From the cell containing the given text, extract its center point as (x, y) coordinate. 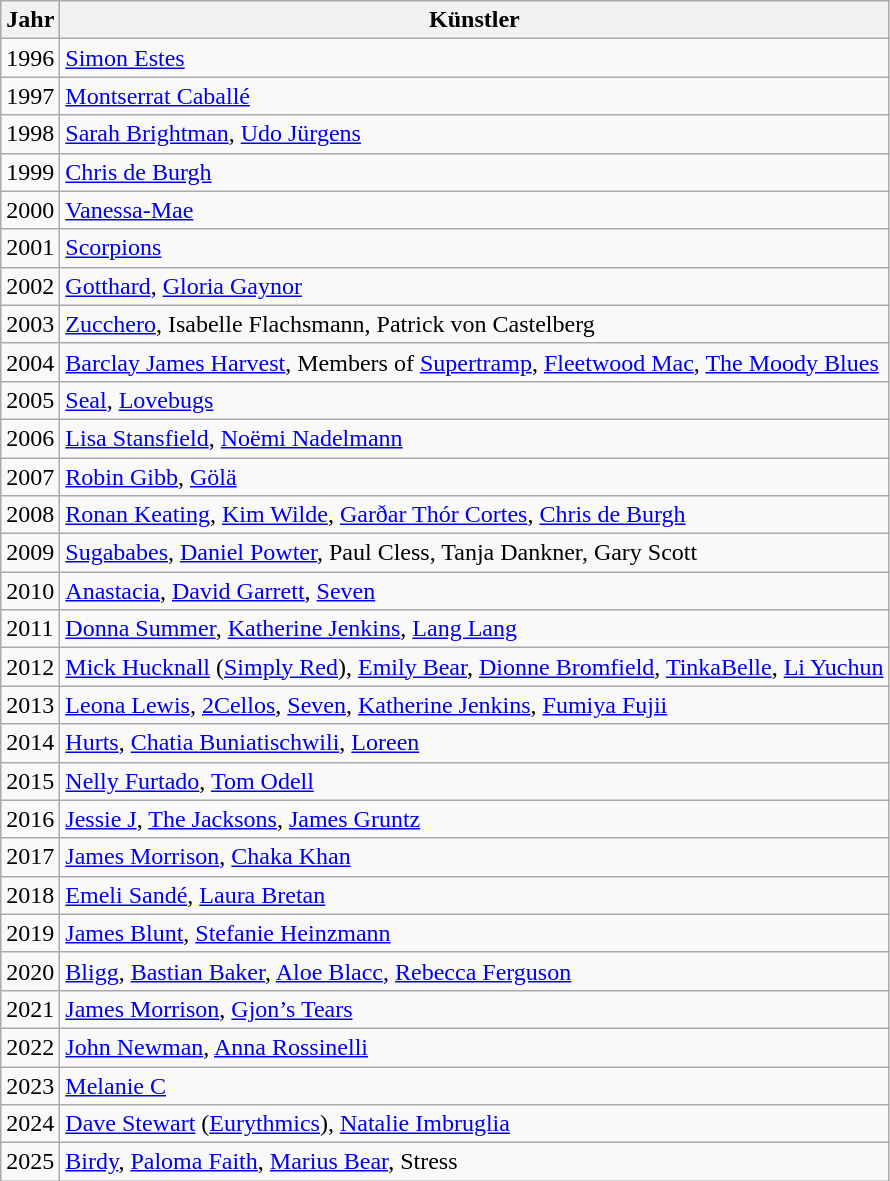
2009 (30, 553)
2019 (30, 933)
2003 (30, 324)
Nelly Furtado, Tom Odell (474, 781)
2002 (30, 286)
Sarah Brightman, Udo Jürgens (474, 134)
Gotthard, Gloria Gaynor (474, 286)
2004 (30, 362)
2021 (30, 1009)
2011 (30, 629)
Jessie J, The Jacksons, James Gruntz (474, 819)
James Morrison, Gjon’s Tears (474, 1009)
2013 (30, 705)
2001 (30, 248)
Seal, Lovebugs (474, 400)
2017 (30, 857)
2023 (30, 1085)
James Blunt, Stefanie Heinzmann (474, 933)
Barclay James Harvest, Members of Supertramp, Fleetwood Mac, The Moody Blues (474, 362)
2005 (30, 400)
1998 (30, 134)
2008 (30, 515)
Emeli Sandé, Laura Bretan (474, 895)
Scorpions (474, 248)
Dave Stewart (Eurythmics), Natalie Imbruglia (474, 1124)
Jahr (30, 20)
Bligg, Bastian Baker, Aloe Blacc, Rebecca Ferguson (474, 971)
2025 (30, 1162)
Donna Summer, Katherine Jenkins, Lang Lang (474, 629)
Montserrat Caballé (474, 96)
Chris de Burgh (474, 172)
2000 (30, 210)
Anastacia, David Garrett, Seven (474, 591)
2010 (30, 591)
Simon Estes (474, 58)
2006 (30, 438)
Künstler (474, 20)
John Newman, Anna Rossinelli (474, 1047)
Hurts, Chatia Buniatischwili, Loreen (474, 743)
2022 (30, 1047)
2007 (30, 477)
2016 (30, 819)
2015 (30, 781)
Vanessa-Mae (474, 210)
Melanie C (474, 1085)
2012 (30, 667)
2020 (30, 971)
James Morrison, Chaka Khan (474, 857)
Sugababes, Daniel Powter, Paul Cless, Tanja Dankner, Gary Scott (474, 553)
Birdy, Paloma Faith, Marius Bear, Stress (474, 1162)
Robin Gibb, Gölä (474, 477)
2014 (30, 743)
Ronan Keating, Kim Wilde, Garðar Thór Cortes, Chris de Burgh (474, 515)
2024 (30, 1124)
Leona Lewis, 2Cellos, Seven, Katherine Jenkins, Fumiya Fujii (474, 705)
2018 (30, 895)
Lisa Stansfield, Noëmi Nadelmann (474, 438)
Mick Hucknall (Simply Red), Emily Bear, Dionne Bromfield, TinkaBelle, Li Yuchun (474, 667)
1999 (30, 172)
Zucchero, Isabelle Flachsmann, Patrick von Castelberg (474, 324)
1996 (30, 58)
1997 (30, 96)
